Scan for the cell matching the given text and deliver its (X, Y) coordinate at center. 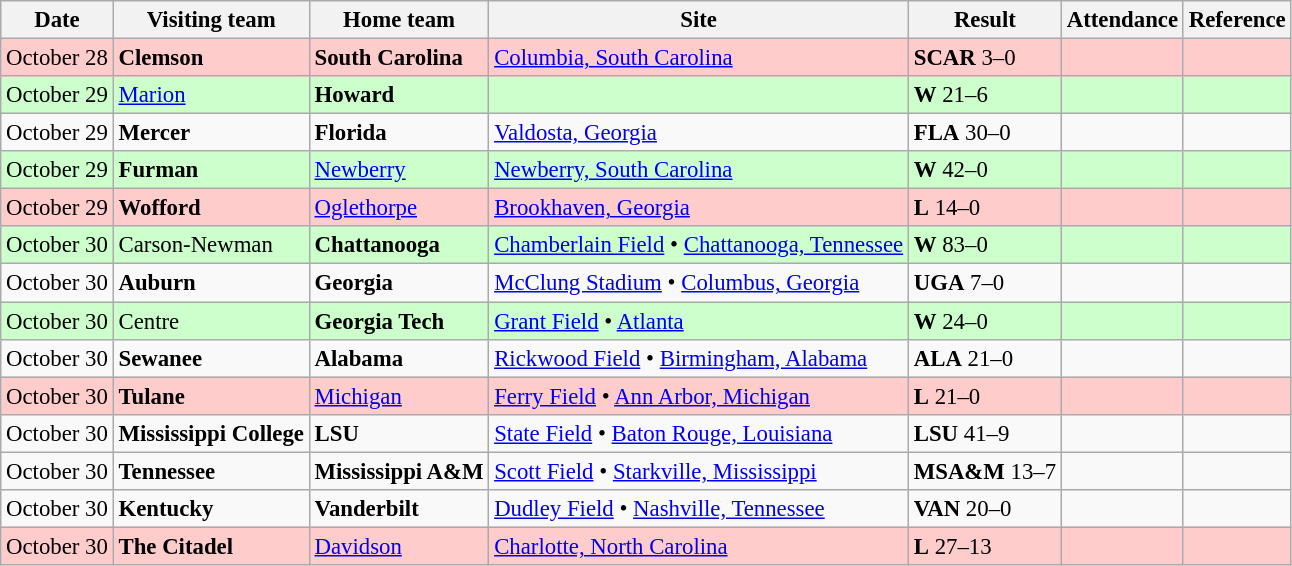
Vanderbilt (399, 509)
Tennessee (211, 471)
Grant Field • Atlanta (699, 321)
State Field • Baton Rouge, Louisiana (699, 433)
Michigan (399, 396)
W 83–0 (984, 245)
Home team (399, 20)
LSU (399, 433)
Auburn (211, 283)
Sewanee (211, 358)
FLA 30–0 (984, 133)
L 21–0 (984, 396)
UGA 7–0 (984, 283)
Wofford (211, 208)
Mississippi A&M (399, 471)
Oglethorpe (399, 208)
Newberry, South Carolina (699, 170)
Scott Field • Starkville, Mississippi (699, 471)
Newberry (399, 170)
Marion (211, 95)
Ferry Field • Ann Arbor, Michigan (699, 396)
Reference (1237, 20)
LSU 41–9 (984, 433)
Centre (211, 321)
Alabama (399, 358)
Site (699, 20)
W 21–6 (984, 95)
Columbia, South Carolina (699, 58)
ALA 21–0 (984, 358)
Date (57, 20)
Mercer (211, 133)
South Carolina (399, 58)
Rickwood Field • Birmingham, Alabama (699, 358)
W 42–0 (984, 170)
MSA&M 13–7 (984, 471)
McClung Stadium • Columbus, Georgia (699, 283)
Davidson (399, 546)
Carson-Newman (211, 245)
W 24–0 (984, 321)
L 14–0 (984, 208)
Howard (399, 95)
Charlotte, North Carolina (699, 546)
Brookhaven, Georgia (699, 208)
Attendance (1122, 20)
Visiting team (211, 20)
The Citadel (211, 546)
VAN 20–0 (984, 509)
Georgia Tech (399, 321)
Mississippi College (211, 433)
Chamberlain Field • Chattanooga, Tennessee (699, 245)
Georgia (399, 283)
SCAR 3–0 (984, 58)
Furman (211, 170)
Valdosta, Georgia (699, 133)
L 27–13 (984, 546)
Kentucky (211, 509)
Result (984, 20)
Chattanooga (399, 245)
Tulane (211, 396)
Dudley Field • Nashville, Tennessee (699, 509)
Clemson (211, 58)
Florida (399, 133)
October 28 (57, 58)
